Return the (x, y) coordinate for the center point of the cell that contains the specified text.  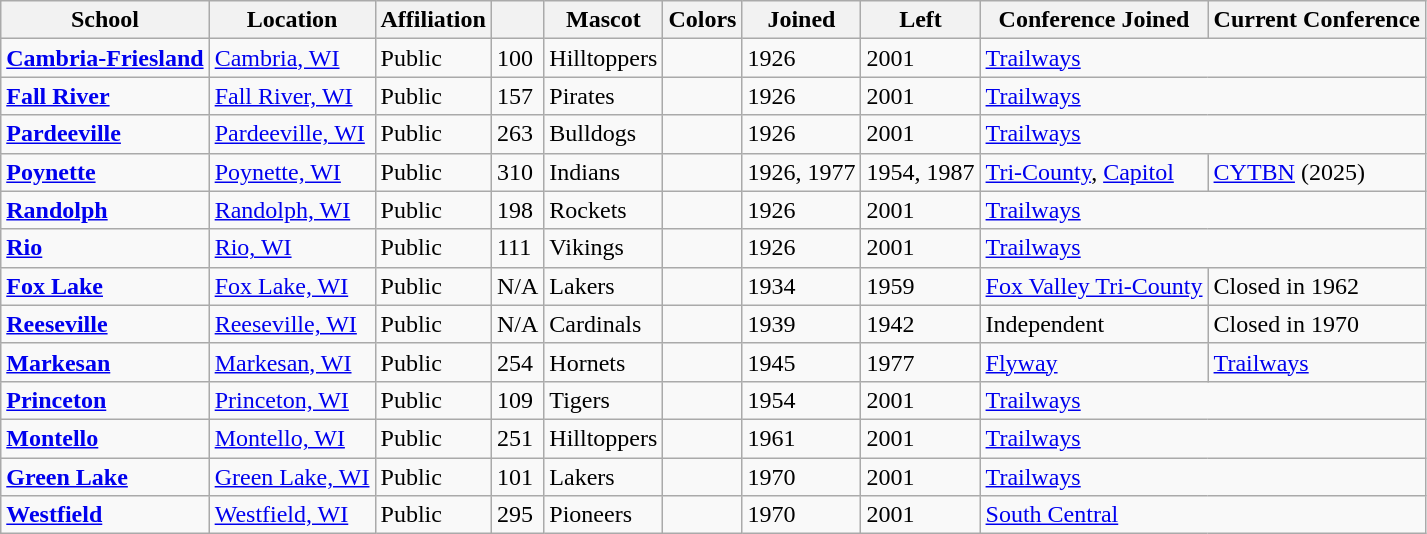
1954, 1987 (920, 172)
Westfield (105, 515)
Mascot (604, 20)
Tri-County, Capitol (1094, 172)
254 (517, 362)
295 (517, 515)
Reeseville, WI (292, 324)
Bulldogs (604, 134)
263 (517, 134)
1945 (802, 362)
Left (920, 20)
Fox Lake, WI (292, 286)
1977 (920, 362)
Princeton (105, 400)
Cambria-Friesland (105, 58)
Poynette, WI (292, 172)
Pioneers (604, 515)
101 (517, 477)
Closed in 1962 (1316, 286)
157 (517, 96)
1961 (802, 438)
109 (517, 400)
Tigers (604, 400)
1942 (920, 324)
School (105, 20)
Flyway (1094, 362)
Vikings (604, 248)
Fox Lake (105, 286)
1939 (802, 324)
CYTBN (2025) (1316, 172)
South Central (1202, 515)
Fall River, WI (292, 96)
Randolph, WI (292, 210)
Montello (105, 438)
Rockets (604, 210)
Current Conference (1316, 20)
Markesan, WI (292, 362)
Joined (802, 20)
Hornets (604, 362)
251 (517, 438)
Poynette (105, 172)
Montello, WI (292, 438)
Independent (1094, 324)
Cambria, WI (292, 58)
Westfield, WI (292, 515)
Green Lake (105, 477)
Affiliation (433, 20)
1926, 1977 (802, 172)
Cardinals (604, 324)
Rio (105, 248)
Location (292, 20)
111 (517, 248)
310 (517, 172)
Princeton, WI (292, 400)
Closed in 1970 (1316, 324)
Fall River (105, 96)
Rio, WI (292, 248)
Randolph (105, 210)
Markesan (105, 362)
Pirates (604, 96)
Conference Joined (1094, 20)
1959 (920, 286)
Reeseville (105, 324)
Green Lake, WI (292, 477)
Indians (604, 172)
Fox Valley Tri-County (1094, 286)
100 (517, 58)
198 (517, 210)
Colors (702, 20)
1934 (802, 286)
Pardeeville (105, 134)
Pardeeville, WI (292, 134)
1954 (802, 400)
